Scan for the cell matching the given text and deliver its [x, y] coordinate at center. 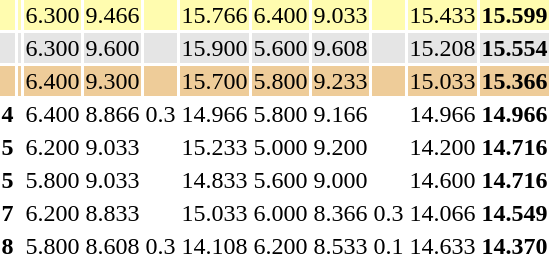
9.600 [112, 48]
9.233 [340, 81]
15.599 [514, 15]
9.608 [340, 48]
14.200 [442, 147]
8.833 [112, 213]
6.000 [280, 213]
9.000 [340, 180]
14.833 [214, 180]
15.554 [514, 48]
8.866 [112, 114]
14.549 [514, 213]
14.066 [442, 213]
9.300 [112, 81]
5.000 [280, 147]
9.200 [340, 147]
15.766 [214, 15]
9.166 [340, 114]
15.233 [214, 147]
15.433 [442, 15]
8.366 [340, 213]
9.466 [112, 15]
14.600 [442, 180]
4 [8, 114]
15.208 [442, 48]
7 [8, 213]
15.700 [214, 81]
15.900 [214, 48]
15.366 [514, 81]
